Capture the cell that displays the provided text and extract its [X, Y] central coordinate. 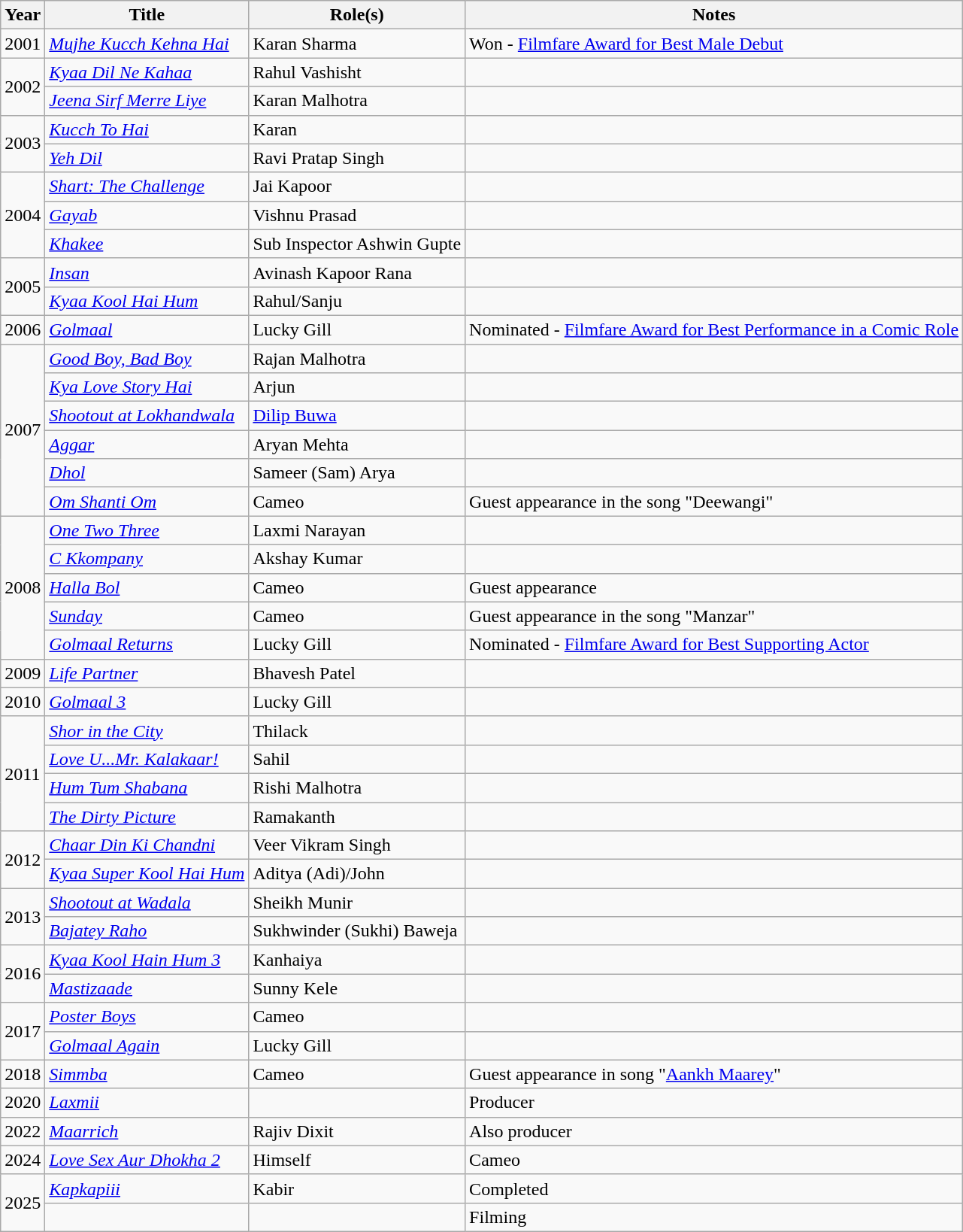
Ravi Pratap Singh [357, 158]
Om Shanti Om [147, 502]
Jeena Sirf Merre Liye [147, 101]
Love U...Mr. Kalakaar! [147, 759]
Laxmi Narayan [357, 530]
Khakee [147, 244]
2020 [23, 1103]
Shootout at Wadala [147, 903]
Filming [714, 1217]
Guest appearance in song "Aankh Maarey" [714, 1074]
Rajan Malhotra [357, 359]
2002 [23, 86]
Karan Malhotra [357, 101]
Shor in the City [147, 730]
Shootout at Lokhandwala [147, 416]
Sub Inspector Ashwin Gupte [357, 244]
2009 [23, 673]
C Kkompany [147, 559]
Also producer [714, 1131]
The Dirty Picture [147, 816]
Kanhaiya [357, 960]
Thilack [357, 730]
Producer [714, 1103]
Kyaa Super Kool Hai Hum [147, 874]
2008 [23, 587]
Sheikh Munir [357, 903]
Guest appearance in the song "Manzar" [714, 616]
2018 [23, 1074]
2004 [23, 215]
2017 [23, 1031]
Dhol [147, 473]
Rahul Vashisht [357, 72]
Jai Kapoor [357, 187]
Arjun [357, 387]
Guest appearance [714, 587]
Halla Bol [147, 587]
Vishnu Prasad [357, 215]
Kapkapiii [147, 1188]
2013 [23, 917]
2005 [23, 287]
Completed [714, 1188]
Avinash Kapoor Rana [357, 272]
Maarrich [147, 1131]
2025 [23, 1203]
Karan Sharma [357, 44]
Notes [714, 15]
Kyaa Dil Ne Kahaa [147, 72]
Kucch To Hai [147, 129]
Sunny Kele [357, 988]
Role(s) [357, 15]
Kabir [357, 1188]
Gayab [147, 215]
Sukhwinder (Sukhi) Baweja [357, 931]
Kyaa Kool Hai Hum [147, 301]
Laxmii [147, 1103]
2016 [23, 974]
Poster Boys [147, 1017]
Chaar Din Ki Chandni [147, 845]
Sunday [147, 616]
Good Boy, Bad Boy [147, 359]
2022 [23, 1131]
Golmaal [147, 329]
Veer Vikram Singh [357, 845]
Simmba [147, 1074]
2011 [23, 773]
Nominated - Filmfare Award for Best Supporting Actor [714, 645]
2001 [23, 44]
Aditya (Adi)/John [357, 874]
2024 [23, 1160]
2012 [23, 860]
Insan [147, 272]
One Two Three [147, 530]
Aggar [147, 445]
2010 [23, 702]
Rahul/Sanju [357, 301]
Sameer (Sam) Arya [357, 473]
Golmaal 3 [147, 702]
Hum Tum Shabana [147, 787]
Sahil [357, 759]
Bhavesh Patel [357, 673]
Golmaal Returns [147, 645]
Won - Filmfare Award for Best Male Debut [714, 44]
Mujhe Kucch Kehna Hai [147, 44]
Himself [357, 1160]
Yeh Dil [147, 158]
Rishi Malhotra [357, 787]
Title [147, 15]
Year [23, 15]
Aryan Mehta [357, 445]
2007 [23, 430]
Kyaa Kool Hain Hum 3 [147, 960]
Bajatey Raho [147, 931]
Guest appearance in the song "Deewangi" [714, 502]
2003 [23, 144]
Nominated - Filmfare Award for Best Performance in a Comic Role [714, 329]
Life Partner [147, 673]
Mastizaade [147, 988]
Shart: The Challenge [147, 187]
Kya Love Story Hai [147, 387]
2006 [23, 329]
Karan [357, 129]
Golmaal Again [147, 1045]
Love Sex Aur Dhokha 2 [147, 1160]
Ramakanth [357, 816]
Rajiv Dixit [357, 1131]
Akshay Kumar [357, 559]
Dilip Buwa [357, 416]
